For the text-containing cell, return its midpoint in [x, y] coordinate format. 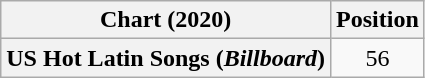
US Hot Latin Songs (Billboard) [166, 58]
Position [378, 20]
Chart (2020) [166, 20]
56 [378, 58]
